Provide the (x, y) coordinate of the cell's center where the given text is located.  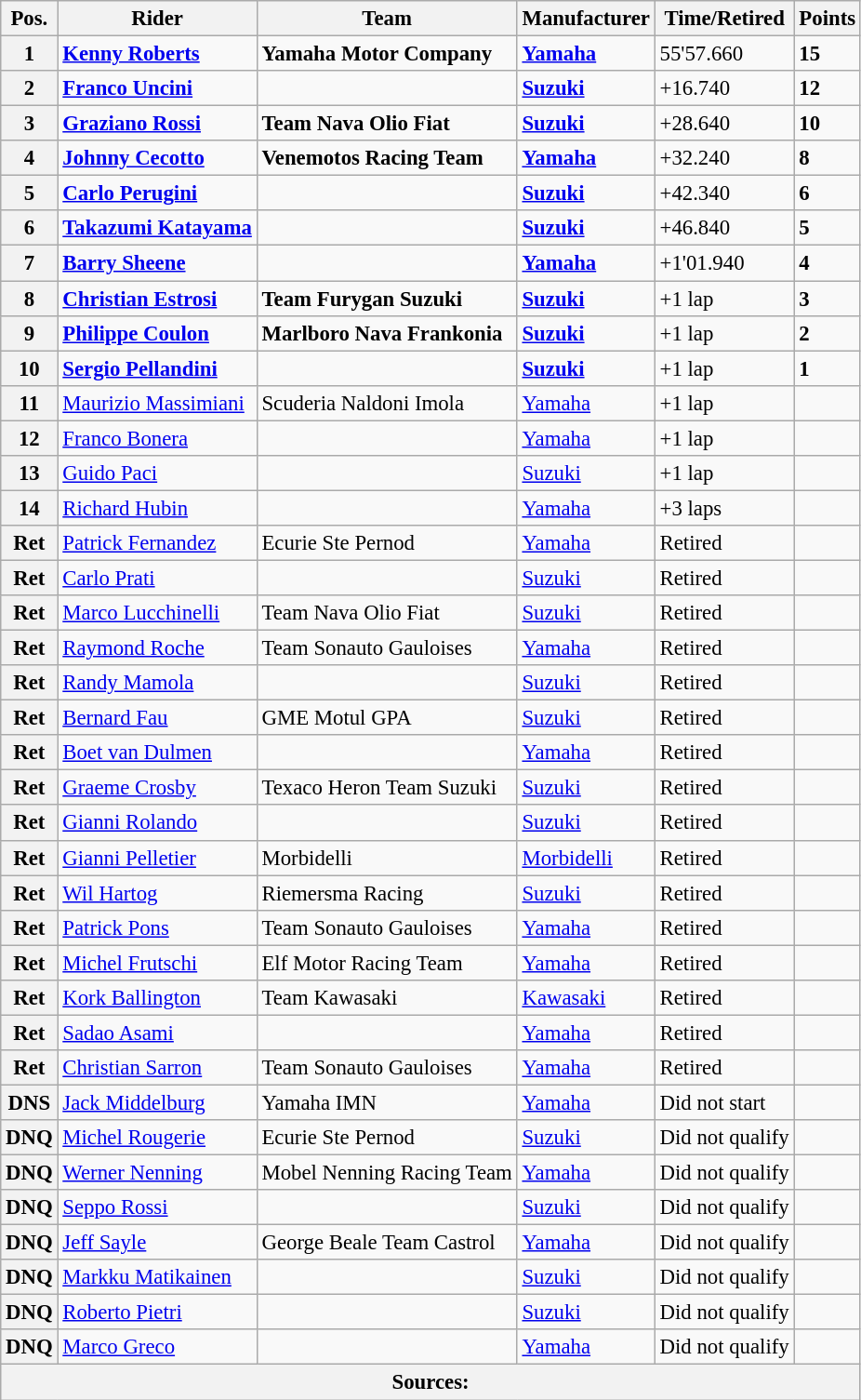
Jeff Sayle (157, 1243)
GME Motul GPA (387, 718)
9 (30, 333)
Graeme Crosby (157, 788)
Christian Estrosi (157, 299)
Kork Ballington (157, 998)
Jack Middelburg (157, 1102)
Roberto Pietri (157, 1313)
+3 laps (724, 508)
Franco Bonera (157, 438)
13 (30, 473)
Time/Retired (724, 19)
Patrick Fernandez (157, 543)
Yamaha Motor Company (387, 54)
Michel Frutschi (157, 963)
Texaco Heron Team Suzuki (387, 788)
Sadao Asami (157, 1033)
Venemotos Racing Team (387, 158)
Elf Motor Racing Team (387, 963)
Riemersma Racing (387, 893)
Team (387, 19)
Carlo Prati (157, 578)
Kenny Roberts (157, 54)
7 (30, 263)
Marco Lucchinelli (157, 613)
Pos. (30, 19)
14 (30, 508)
+1'01.940 (724, 263)
55'57.660 (724, 54)
Gianni Pelletier (157, 858)
Boet van Dulmen (157, 753)
Kawasaki (586, 998)
Markku Matikainen (157, 1277)
Takazumi Katayama (157, 228)
George Beale Team Castrol (387, 1243)
Franco Uncini (157, 88)
Sources: (431, 1382)
+46.840 (724, 228)
Yamaha IMN (387, 1102)
Team Furygan Suzuki (387, 299)
Raymond Roche (157, 648)
Christian Sarron (157, 1068)
Mobel Nenning Racing Team (387, 1173)
Marco Greco (157, 1348)
Manufacturer (586, 19)
Maurizio Massimiani (157, 403)
Guido Paci (157, 473)
Johnny Cecotto (157, 158)
11 (30, 403)
Bernard Fau (157, 718)
15 (828, 54)
Sergio Pellandini (157, 368)
Werner Nenning (157, 1173)
DNS (30, 1102)
Wil Hartog (157, 893)
Team Kawasaki (387, 998)
Did not start (724, 1102)
+16.740 (724, 88)
Points (828, 19)
Barry Sheene (157, 263)
Patrick Pons (157, 927)
Carlo Perugini (157, 193)
Graziano Rossi (157, 124)
Gianni Rolando (157, 823)
Randy Mamola (157, 683)
Scuderia Naldoni Imola (387, 403)
Seppo Rossi (157, 1207)
+42.340 (724, 193)
Richard Hubin (157, 508)
+28.640 (724, 124)
Michel Rougerie (157, 1138)
+32.240 (724, 158)
Philippe Coulon (157, 333)
Marlboro Nava Frankonia (387, 333)
Rider (157, 19)
